Output the [x, y] coordinate of the center of the cell containing the given text.  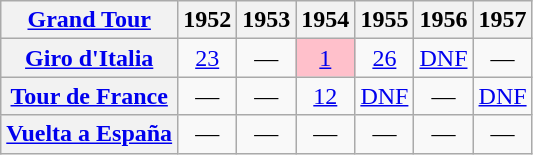
Tour de France [90, 96]
1956 [444, 20]
12 [326, 96]
1955 [384, 20]
1954 [326, 20]
Giro d'Italia [90, 58]
1953 [266, 20]
1952 [208, 20]
23 [208, 58]
26 [384, 58]
Vuelta a España [90, 134]
1 [326, 58]
Grand Tour [90, 20]
1957 [502, 20]
